Determine the (X, Y) coordinate at the center of the cell enclosing the given text.  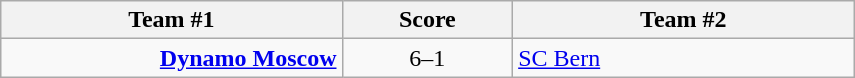
Dynamo Moscow (172, 58)
6–1 (428, 58)
SC Bern (684, 58)
Score (428, 20)
Team #2 (684, 20)
Team #1 (172, 20)
